Return (X, Y) of the center of cell containing provided text 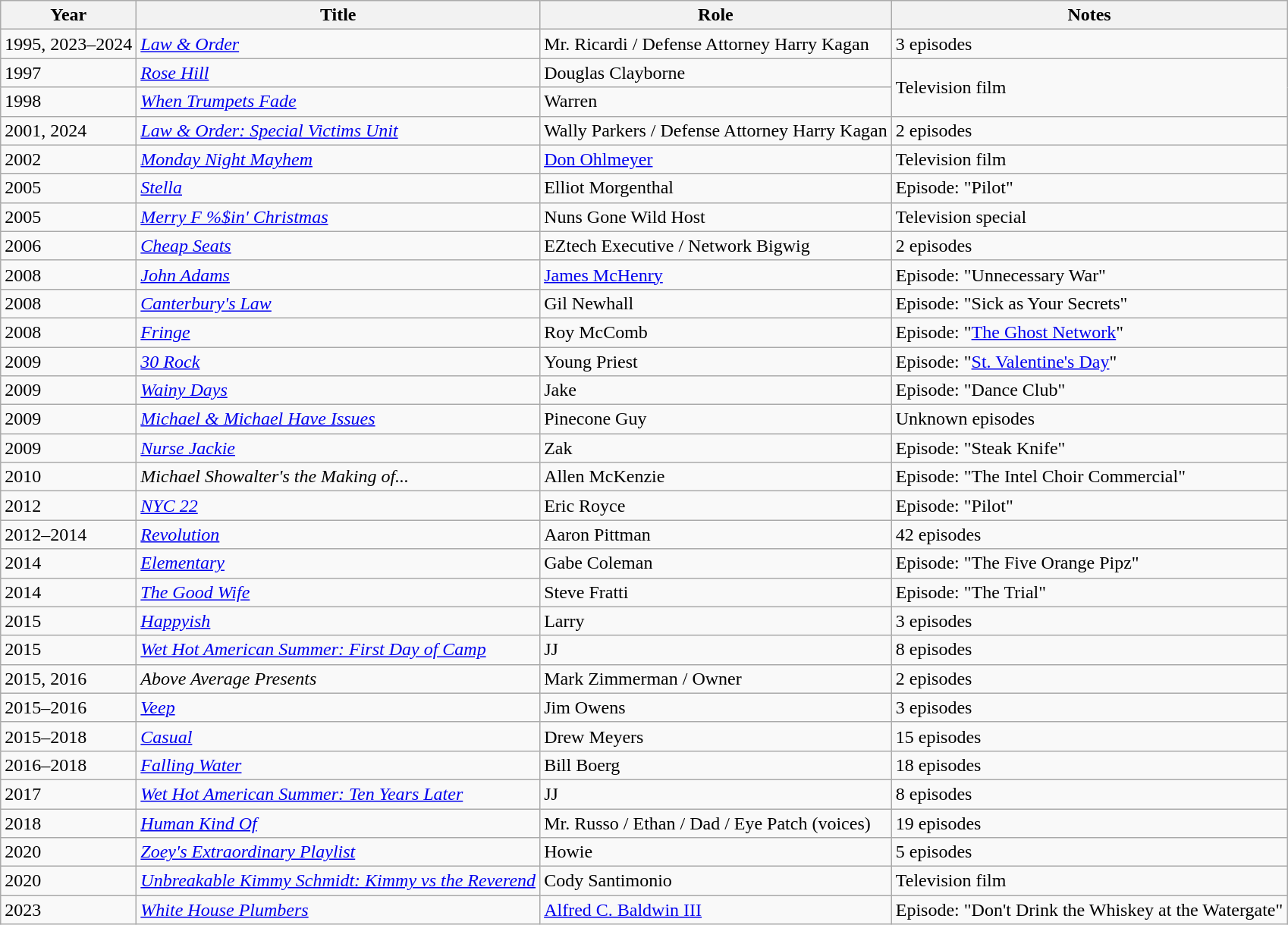
Episode: "Dance Club" (1089, 390)
Nurse Jackie (338, 448)
2012 (68, 506)
Stella (338, 188)
Episode: "The Trial" (1089, 592)
Fringe (338, 332)
Episode: "St. Valentine's Day" (1089, 362)
Television special (1089, 217)
When Trumpets Fade (338, 102)
Human Kind Of (338, 823)
42 episodes (1089, 535)
2017 (68, 794)
Episode: "Sick as Your Secrets" (1089, 303)
2015–2018 (68, 736)
2018 (68, 823)
2001, 2024 (68, 130)
Warren (716, 102)
Wally Parkers / Defense Attorney Harry Kagan (716, 130)
Wet Hot American Summer: Ten Years Later (338, 794)
Michael Showalter's the Making of... (338, 477)
5 episodes (1089, 852)
James McHenry (716, 274)
Alfred C. Baldwin III (716, 910)
Episode: "The Five Orange Pipz" (1089, 563)
2006 (68, 246)
Jake (716, 390)
Young Priest (716, 362)
Mr. Ricardi / Defense Attorney Harry Kagan (716, 44)
Unknown episodes (1089, 419)
Wet Hot American Summer: First Day of Camp (338, 650)
Jim Owens (716, 707)
Wainy Days (338, 390)
Pinecone Guy (716, 419)
Bill Boerg (716, 765)
1998 (68, 102)
Cheap Seats (338, 246)
Roy McComb (716, 332)
2015, 2016 (68, 679)
EZtech Executive / Network Bigwig (716, 246)
2016–2018 (68, 765)
Don Ohlmeyer (716, 159)
Role (716, 15)
Episode: "The Ghost Network" (1089, 332)
Cody Santimonio (716, 881)
Above Average Presents (338, 679)
Unbreakable Kimmy Schmidt: Kimmy vs the Reverend (338, 881)
Steve Fratti (716, 592)
1995, 2023–2024 (68, 44)
Allen McKenzie (716, 477)
Michael & Michael Have Issues (338, 419)
30 Rock (338, 362)
Howie (716, 852)
Year (68, 15)
2010 (68, 477)
18 episodes (1089, 765)
Law & Order (338, 44)
The Good Wife (338, 592)
Elementary (338, 563)
Zoey's Extraordinary Playlist (338, 852)
Episode: "Steak Knife" (1089, 448)
Mark Zimmerman / Owner (716, 679)
NYC 22 (338, 506)
Zak (716, 448)
Veep (338, 707)
Episode: "The Intel Choir Commercial" (1089, 477)
Douglas Clayborne (716, 73)
Law & Order: Special Victims Unit (338, 130)
Happyish (338, 621)
Notes (1089, 15)
Elliot Morgenthal (716, 188)
Monday Night Mayhem (338, 159)
Revolution (338, 535)
Title (338, 15)
Eric Royce (716, 506)
Episode: "Don't Drink the Whiskey at the Watergate" (1089, 910)
1997 (68, 73)
Rose Hill (338, 73)
Drew Meyers (716, 736)
Larry (716, 621)
Casual (338, 736)
2015–2016 (68, 707)
Aaron Pittman (716, 535)
Episode: "Unnecessary War" (1089, 274)
Mr. Russo / Ethan / Dad / Eye Patch (voices) (716, 823)
Canterbury's Law (338, 303)
19 episodes (1089, 823)
Nuns Gone Wild Host (716, 217)
2023 (68, 910)
Falling Water (338, 765)
2012–2014 (68, 535)
Gil Newhall (716, 303)
White House Plumbers (338, 910)
15 episodes (1089, 736)
2002 (68, 159)
Merry F %$in' Christmas (338, 217)
Gabe Coleman (716, 563)
John Adams (338, 274)
